Scan for the cell matching the given text and deliver its (X, Y) coordinate at center. 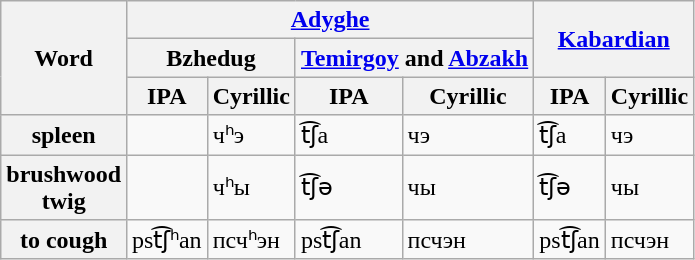
Temirgoy and Abzakh (414, 58)
псчʰэн (251, 240)
Kabardian (614, 39)
spleen (64, 135)
Word (64, 58)
чʰы (251, 186)
to cough (64, 240)
brushwoodtwig (64, 186)
чʰэ (251, 135)
Bzhedug (212, 58)
pst͡ʃʰan (168, 240)
Adyghe (330, 20)
